Capture the cell that displays the provided text and extract its (x, y) central coordinate. 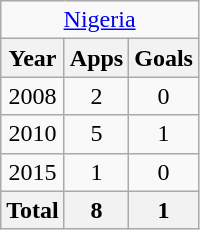
2 (96, 96)
2008 (33, 96)
Goals (164, 58)
2010 (33, 134)
5 (96, 134)
Apps (96, 58)
Nigeria (100, 20)
Year (33, 58)
Total (33, 210)
8 (96, 210)
2015 (33, 172)
